Search for the cell housing the specified text and yield its [x, y] center coordinate. 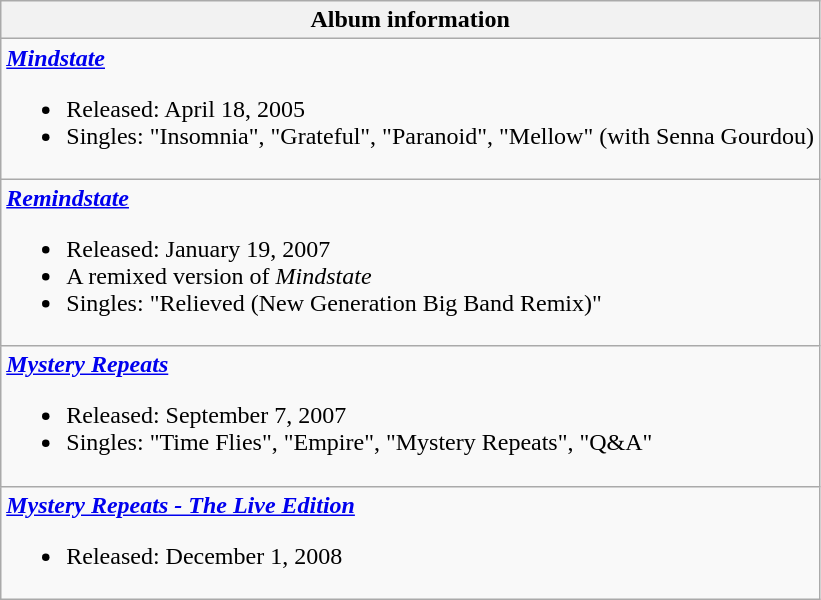
Mystery Repeats - The Live EditionReleased: December 1, 2008 [410, 542]
Album information [410, 20]
RemindstateReleased: January 19, 2007A remixed version of MindstateSingles: "Relieved (New Generation Big Band Remix)" [410, 262]
MindstateReleased: April 18, 2005Singles: "Insomnia", "Grateful", "Paranoid", "Mellow" (with Senna Gourdou) [410, 109]
Mystery RepeatsReleased: September 7, 2007Singles: "Time Flies", "Empire", "Mystery Repeats", "Q&A" [410, 416]
